Output the (X, Y) coordinate of the center of the cell containing the given text.  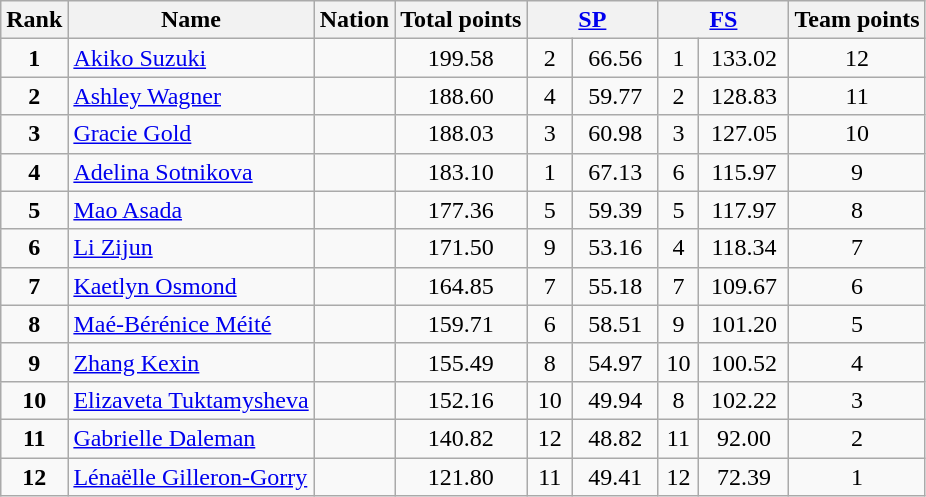
100.52 (744, 362)
66.56 (616, 58)
59.39 (616, 210)
Elizaveta Tuktamysheva (191, 400)
60.98 (616, 134)
Ashley Wagner (191, 96)
Zhang Kexin (191, 362)
109.67 (744, 286)
Lénaëlle Gilleron-Gorry (191, 477)
Team points (857, 20)
Gracie Gold (191, 134)
Name (191, 20)
Nation (354, 20)
152.16 (461, 400)
171.50 (461, 248)
Total points (461, 20)
Kaetlyn Osmond (191, 286)
59.77 (616, 96)
72.39 (744, 477)
67.13 (616, 172)
49.94 (616, 400)
121.80 (461, 477)
117.97 (744, 210)
Maé-Bérénice Méité (191, 324)
159.71 (461, 324)
102.22 (744, 400)
155.49 (461, 362)
SP (592, 20)
199.58 (461, 58)
Rank (34, 20)
54.97 (616, 362)
188.03 (461, 134)
53.16 (616, 248)
101.20 (744, 324)
128.83 (744, 96)
FS (724, 20)
92.00 (744, 438)
Li Zijun (191, 248)
49.41 (616, 477)
140.82 (461, 438)
118.34 (744, 248)
48.82 (616, 438)
177.36 (461, 210)
164.85 (461, 286)
183.10 (461, 172)
Akiko Suzuki (191, 58)
188.60 (461, 96)
Mao Asada (191, 210)
115.97 (744, 172)
Adelina Sotnikova (191, 172)
133.02 (744, 58)
127.05 (744, 134)
58.51 (616, 324)
Gabrielle Daleman (191, 438)
55.18 (616, 286)
